Scan for the cell matching the given text and deliver its (x, y) coordinate at center. 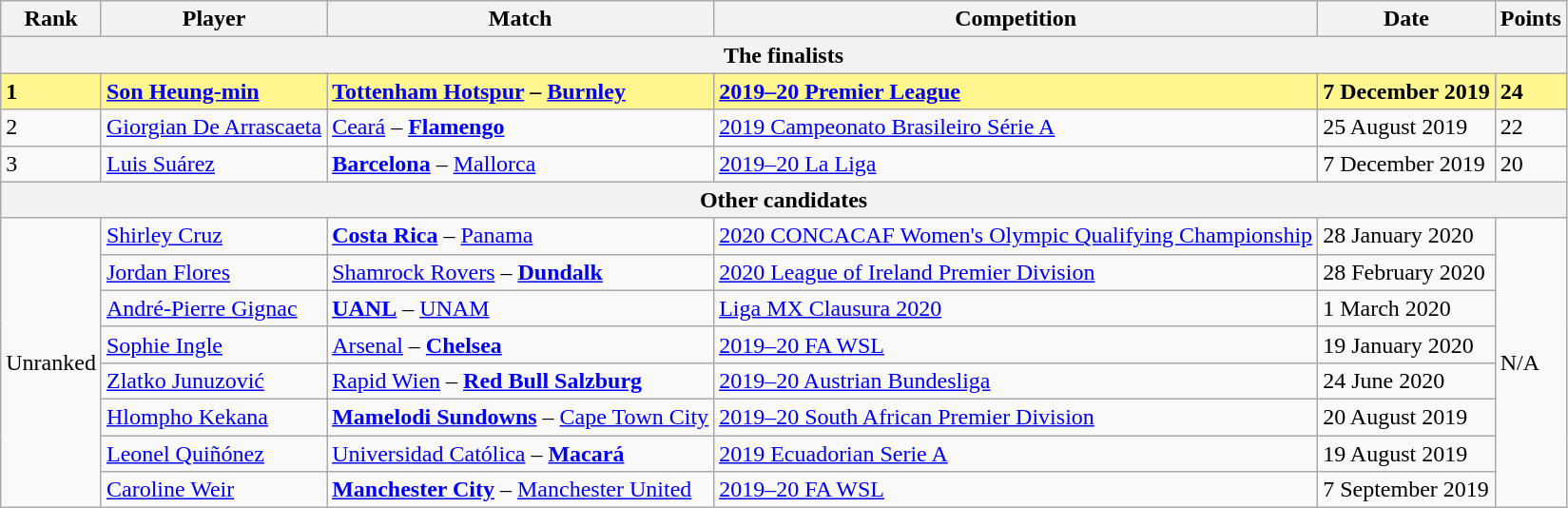
Manchester City – Manchester United (521, 490)
Caroline Weir (213, 490)
N/A (1531, 362)
UANL – UNAM (521, 308)
22 (1531, 127)
Ceará – Flamengo (521, 127)
Rank (51, 19)
25 August 2019 (1407, 127)
André-Pierre Gignac (213, 308)
Competition (1016, 19)
Date (1407, 19)
Luis Suárez (213, 164)
2019 Ecuadorian Serie A (1016, 454)
Sophie Ingle (213, 344)
Shirley Cruz (213, 236)
20 August 2019 (1407, 417)
Liga MX Clausura 2020 (1016, 308)
2019–20 Premier League (1016, 91)
28 January 2020 (1407, 236)
19 January 2020 (1407, 344)
Giorgian De Arrascaeta (213, 127)
2020 League of Ireland Premier Division (1016, 272)
1 March 2020 (1407, 308)
Shamrock Rovers – Dundalk (521, 272)
Rapid Wien – Red Bull Salzburg (521, 381)
Mamelodi Sundowns – Cape Town City (521, 417)
2 (51, 127)
2019–20 Austrian Bundesliga (1016, 381)
28 February 2020 (1407, 272)
Arsenal – Chelsea (521, 344)
Tottenham Hotspur – Burnley (521, 91)
Barcelona – Mallorca (521, 164)
Leonel Quiñónez (213, 454)
2019 Campeonato Brasileiro Série A (1016, 127)
Match (521, 19)
20 (1531, 164)
Son Heung-min (213, 91)
24 June 2020 (1407, 381)
Unranked (51, 362)
19 August 2019 (1407, 454)
Costa Rica – Panama (521, 236)
Jordan Flores (213, 272)
24 (1531, 91)
Other candidates (784, 200)
Points (1531, 19)
2020 CONCACAF Women's Olympic Qualifying Championship (1016, 236)
Hlompho Kekana (213, 417)
Zlatko Junuzović (213, 381)
2019–20 La Liga (1016, 164)
2019–20 South African Premier Division (1016, 417)
Player (213, 19)
The finalists (784, 55)
3 (51, 164)
7 September 2019 (1407, 490)
1 (51, 91)
Universidad Católica – Macará (521, 454)
